Identify which cell holds the provided text, then report its (x, y) central coordinate. 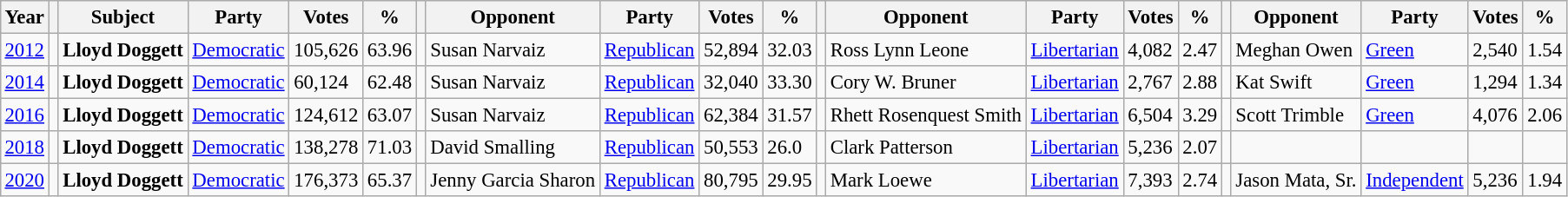
Clark Patterson (926, 148)
65.37 (390, 181)
63.07 (390, 115)
50,553 (731, 148)
Mark Loewe (926, 181)
Scott Trimble (1296, 115)
62.48 (390, 82)
7,393 (1150, 181)
63.96 (390, 49)
62,384 (731, 115)
Ross Lynn Leone (926, 49)
71.03 (390, 148)
David Smalling (513, 148)
Jason Mata, Sr. (1296, 181)
Year (24, 17)
80,795 (731, 181)
52,894 (731, 49)
Subject (123, 17)
32,040 (731, 82)
2.07 (1200, 148)
Cory W. Bruner (926, 82)
2.06 (1545, 115)
2020 (24, 181)
3.29 (1200, 115)
2018 (24, 148)
Jenny Garcia Sharon (513, 181)
4,082 (1150, 49)
2.47 (1200, 49)
Independent (1414, 181)
1.54 (1545, 49)
32.03 (790, 49)
6,504 (1150, 115)
33.30 (790, 82)
2,540 (1496, 49)
31.57 (790, 115)
1,294 (1496, 82)
138,278 (327, 148)
1.34 (1545, 82)
Kat Swift (1296, 82)
176,373 (327, 181)
26.0 (790, 148)
29.95 (790, 181)
124,612 (327, 115)
2014 (24, 82)
Meghan Owen (1296, 49)
1.94 (1545, 181)
2016 (24, 115)
2.74 (1200, 181)
105,626 (327, 49)
Rhett Rosenquest Smith (926, 115)
60,124 (327, 82)
4,076 (1496, 115)
2012 (24, 49)
2.88 (1200, 82)
2,767 (1150, 82)
